Return [X, Y] of the center of cell containing provided text 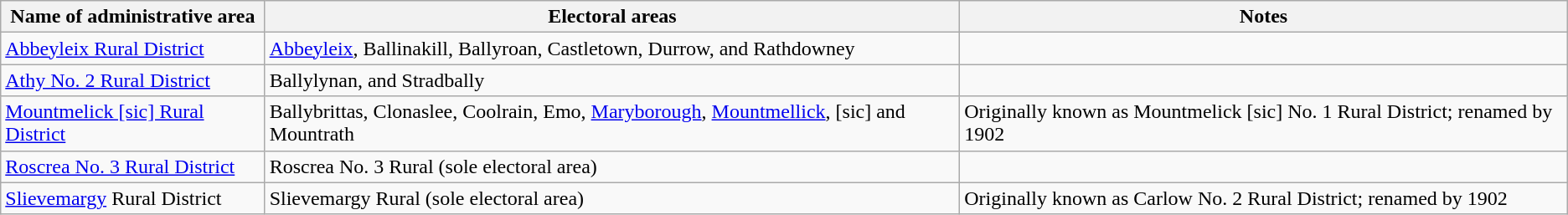
Name of administrative area [132, 17]
Roscrea No. 3 Rural District [132, 166]
Originally known as Mountmelick [sic] No. 1 Rural District; renamed by 1902 [1264, 124]
Mountmelick [sic] Rural District [132, 124]
Abbeyleix Rural District [132, 49]
Slievemargy Rural District [132, 198]
Electoral areas [612, 17]
Ballylynan, and Stradbally [612, 80]
Abbeyleix, Ballinakill, Ballyroan, Castletown, Durrow, and Rathdowney [612, 49]
Ballybrittas, Clonaslee, Coolrain, Emo, Maryborough, Mountmellick, [sic] and Mountrath [612, 124]
Athy No. 2 Rural District [132, 80]
Originally known as Carlow No. 2 Rural District; renamed by 1902 [1264, 198]
Slievemargy Rural (sole electoral area) [612, 198]
Roscrea No. 3 Rural (sole electoral area) [612, 166]
Notes [1264, 17]
